Identify which cell holds the provided text, then report its [x, y] central coordinate. 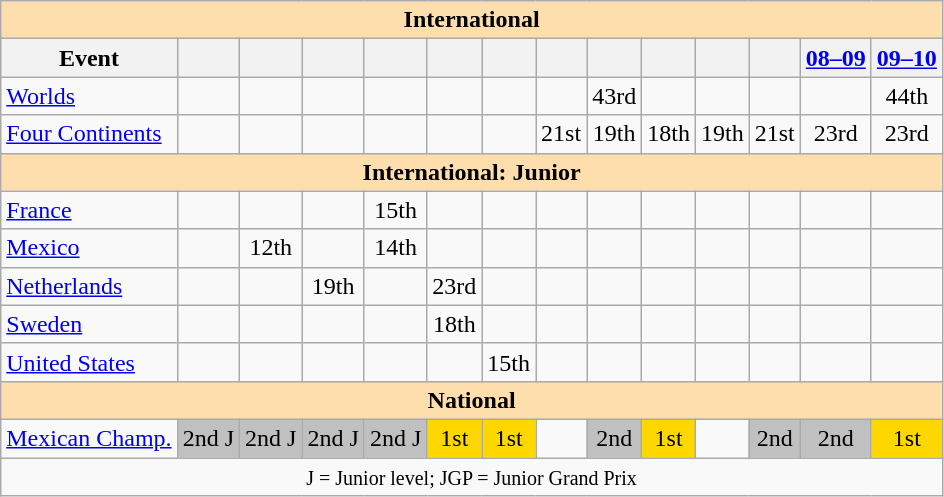
Worlds [89, 96]
Event [89, 58]
France [89, 210]
Mexican Champ. [89, 438]
Sweden [89, 324]
43rd [614, 96]
08–09 [836, 58]
Mexico [89, 248]
International [472, 20]
J = Junior level; JGP = Junior Grand Prix [472, 477]
14th [395, 248]
International: Junior [472, 172]
National [472, 400]
44th [906, 96]
09–10 [906, 58]
United States [89, 362]
12th [271, 248]
Netherlands [89, 286]
Four Continents [89, 134]
